Detect which cell encompasses the target text, then output its [x, y] center coordinate. 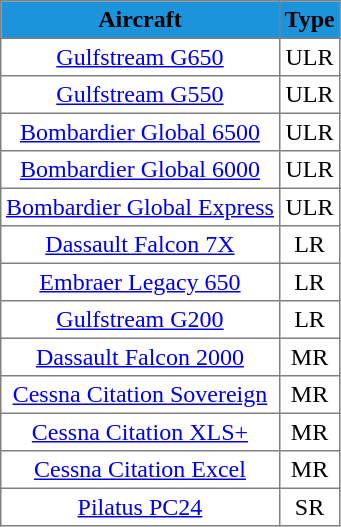
Embraer Legacy 650 [140, 282]
Bombardier Global 6000 [140, 170]
Pilatus PC24 [140, 507]
Bombardier Global Express [140, 207]
Type [310, 20]
Cessna Citation Sovereign [140, 395]
Dassault Falcon 2000 [140, 357]
Bombardier Global 6500 [140, 132]
Gulfstream G200 [140, 320]
Gulfstream G550 [140, 95]
Dassault Falcon 7X [140, 245]
Cessna Citation XLS+ [140, 432]
Cessna Citation Excel [140, 470]
SR [310, 507]
Aircraft [140, 20]
Gulfstream G650 [140, 57]
